For the text-containing cell, return its midpoint in [X, Y] coordinate format. 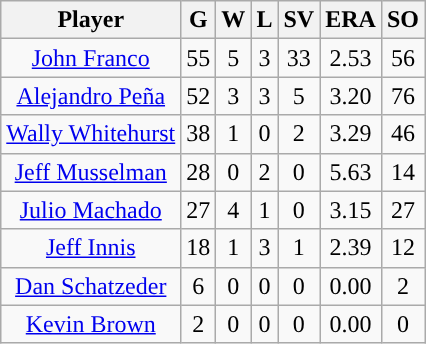
28 [198, 172]
3.20 [351, 96]
3.29 [351, 134]
12 [402, 248]
33 [299, 58]
Dan Schatzeder [91, 286]
SV [299, 20]
Julio Machado [91, 210]
76 [402, 96]
5.63 [351, 172]
18 [198, 248]
W [234, 20]
L [264, 20]
Alejandro Peña [91, 96]
Wally Whitehurst [91, 134]
SO [402, 20]
6 [198, 286]
ERA [351, 20]
14 [402, 172]
55 [198, 58]
56 [402, 58]
46 [402, 134]
Kevin Brown [91, 324]
Player [91, 20]
Jeff Musselman [91, 172]
Jeff Innis [91, 248]
52 [198, 96]
2.39 [351, 248]
3.15 [351, 210]
G [198, 20]
2.53 [351, 58]
38 [198, 134]
John Franco [91, 58]
4 [234, 210]
